Provide the [X, Y] coordinate of the cell's center where the given text is located.  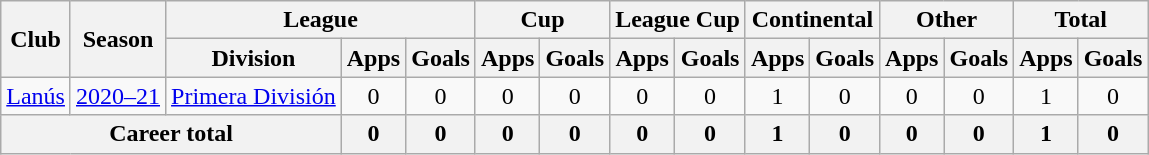
Primera División [254, 96]
League [321, 20]
2020–21 [118, 96]
Club [36, 39]
Division [254, 58]
Career total [171, 134]
Other [947, 20]
Cup [542, 20]
Total [1081, 20]
Lanús [36, 96]
League Cup [678, 20]
Continental [812, 20]
Season [118, 39]
